Search for the cell housing the specified text and yield its (X, Y) center coordinate. 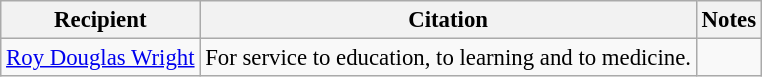
Recipient (100, 20)
Citation (448, 20)
Notes (728, 20)
Roy Douglas Wright (100, 58)
For service to education, to learning and to medicine. (448, 58)
